Return the [X, Y] coordinate for the center point of the cell that contains the specified text.  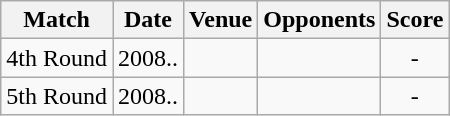
5th Round [57, 96]
Score [415, 20]
Opponents [320, 20]
4th Round [57, 58]
Match [57, 20]
Venue [221, 20]
Date [148, 20]
